Return [x, y] of the center of cell containing provided text 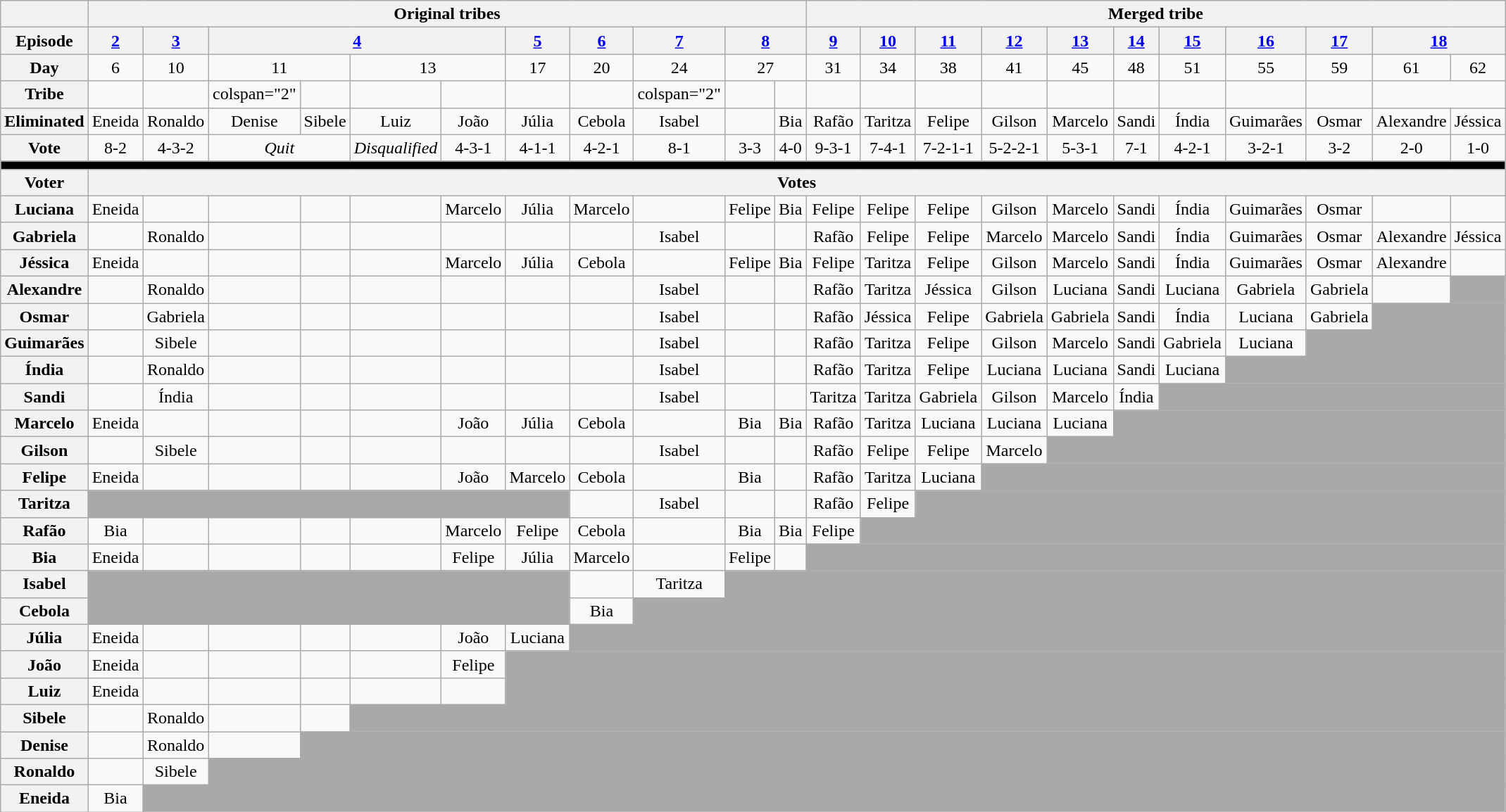
1-0 [1478, 148]
55 [1266, 68]
Tribe [44, 94]
9-3-1 [834, 148]
31 [834, 68]
45 [1080, 68]
5 [538, 41]
Votes [797, 182]
38 [948, 68]
Disqualified [396, 148]
8 [765, 41]
Original tribes [447, 14]
20 [601, 68]
34 [888, 68]
18 [1439, 41]
12 [1015, 41]
Eliminated [44, 121]
3-2 [1339, 148]
51 [1193, 68]
3 [176, 41]
3-3 [749, 148]
48 [1136, 68]
7 [679, 41]
5-2-2-1 [1015, 148]
9 [834, 41]
41 [1015, 68]
Voter [44, 182]
14 [1136, 41]
4 [358, 41]
5-3-1 [1080, 148]
27 [765, 68]
8-2 [115, 148]
Vote [44, 148]
24 [679, 68]
61 [1411, 68]
2-0 [1411, 148]
4-1-1 [538, 148]
7-2-1-1 [948, 148]
Quit [280, 148]
15 [1193, 41]
7-1 [1136, 148]
62 [1478, 68]
7-4-1 [888, 148]
Day [44, 68]
16 [1266, 41]
59 [1339, 68]
Merged tribe [1156, 14]
2 [115, 41]
4-3-1 [473, 148]
4-0 [791, 148]
8-1 [679, 148]
Episode [44, 41]
3-2-1 [1266, 148]
4-3-2 [176, 148]
